Identify which cell holds the provided text, then report its [X, Y] central coordinate. 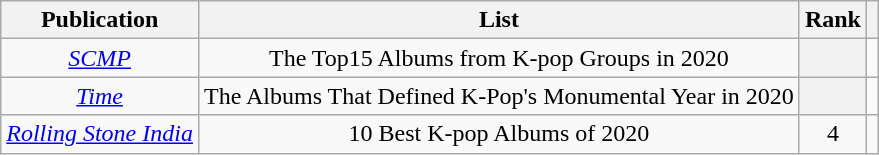
Rolling Stone India [100, 134]
List [498, 20]
SCMP [100, 58]
Rank [832, 20]
10 Best K-pop Albums of 2020 [498, 134]
Time [100, 96]
4 [832, 134]
The Top15 Albums from K-pop Groups in 2020 [498, 58]
The Albums That Defined K-Pop's Monumental Year in 2020 [498, 96]
Publication [100, 20]
